Pinpoint the cell where the given text exists, returning its [x, y] midpoint coordinate. 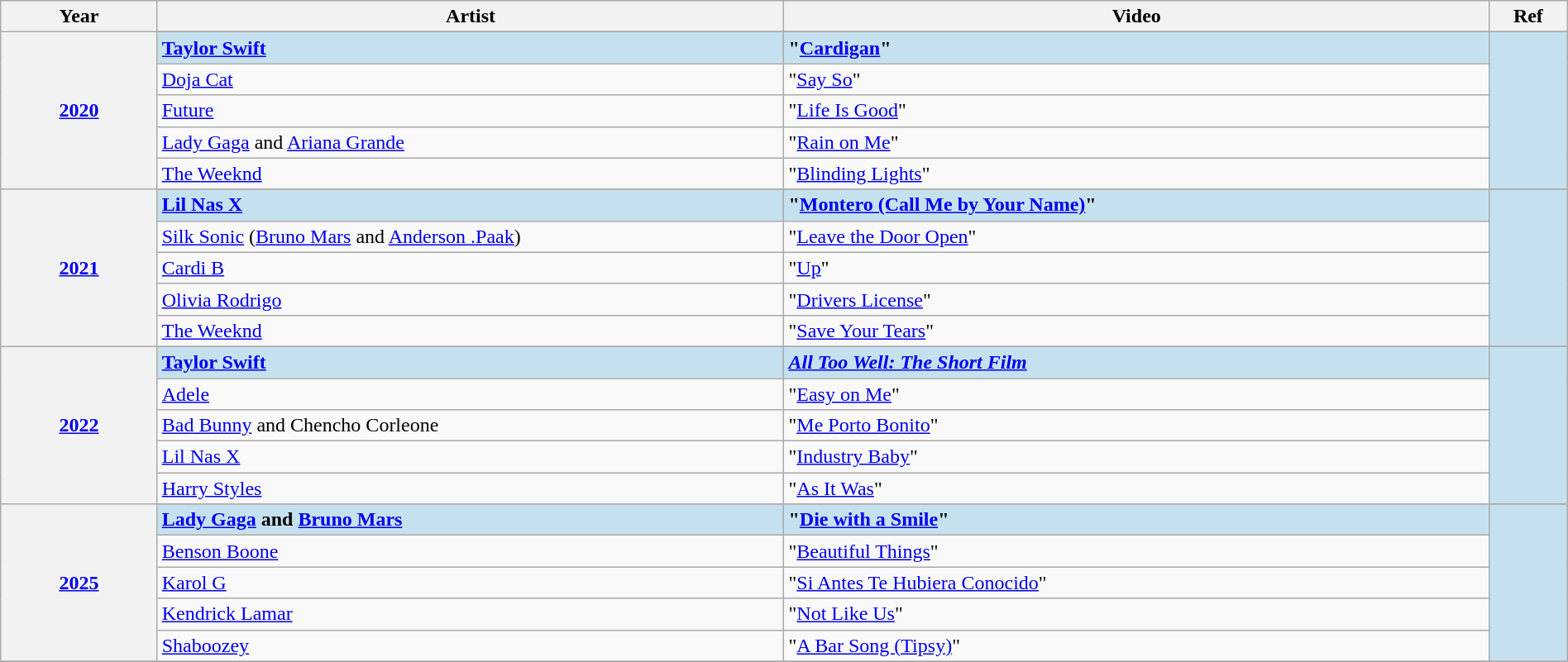
Doja Cat [471, 79]
All Too Well: The Short Film [1136, 362]
"Cardigan" [1136, 48]
"Up" [1136, 268]
Lady Gaga and Ariana Grande [471, 142]
Silk Sonic (Bruno Mars and Anderson .Paak) [471, 236]
2021 [79, 268]
Lady Gaga and Bruno Mars [471, 520]
"Montero (Call Me by Your Name)" [1136, 205]
"Easy on Me" [1136, 394]
"Me Porto Bonito" [1136, 426]
"Not Like Us" [1136, 614]
"Rain on Me" [1136, 142]
2022 [79, 425]
Cardi B [471, 268]
Future [471, 111]
Adele [471, 394]
Ref [1528, 17]
"Beautiful Things" [1136, 551]
"Industry Baby" [1136, 457]
"Drivers License" [1136, 299]
2025 [79, 583]
"A Bar Song (Tipsy)" [1136, 645]
Karol G [471, 583]
"Say So" [1136, 79]
2020 [79, 111]
Artist [471, 17]
"As It Was" [1136, 488]
Shaboozey [471, 645]
Harry Styles [471, 488]
"Save Your Tears" [1136, 331]
Bad Bunny and Chencho Corleone [471, 426]
"Die with a Smile" [1136, 520]
"Life Is Good" [1136, 111]
Benson Boone [471, 551]
Olivia Rodrigo [471, 299]
Kendrick Lamar [471, 614]
"Si Antes Te Hubiera Conocido" [1136, 583]
"Blinding Lights" [1136, 174]
"Leave the Door Open" [1136, 236]
Year [79, 17]
Video [1136, 17]
